From the cell containing the given text, extract its center point as (X, Y) coordinate. 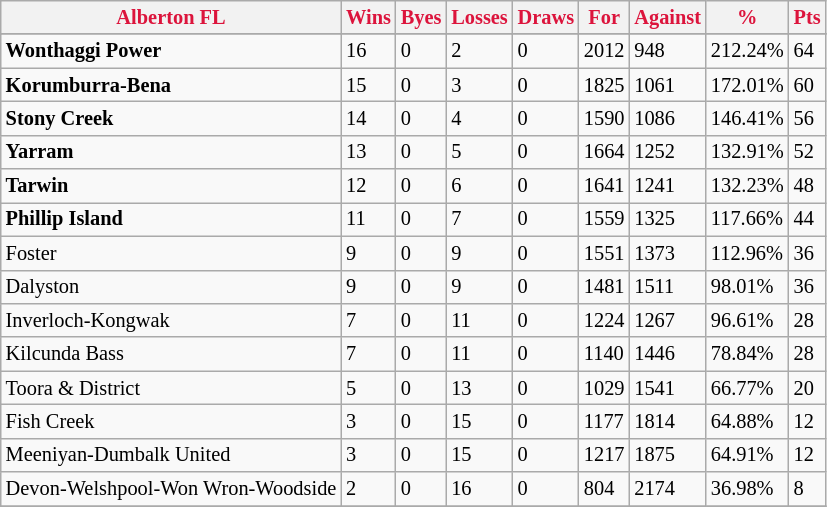
Tarwin (171, 186)
1252 (668, 152)
1217 (604, 455)
1559 (604, 219)
Byes (421, 17)
Stony Creek (171, 118)
1446 (668, 354)
1086 (668, 118)
172.01% (748, 85)
36.98% (748, 489)
8 (808, 489)
132.91% (748, 152)
Dalyston (171, 287)
Foster (171, 253)
96.61% (748, 320)
2174 (668, 489)
98.01% (748, 287)
1140 (604, 354)
64.91% (748, 455)
132.23% (748, 186)
1664 (604, 152)
60 (808, 85)
1373 (668, 253)
Inverloch-Kongwak (171, 320)
804 (604, 489)
1481 (604, 287)
1029 (604, 388)
Wins (368, 17)
Alberton FL (171, 17)
1267 (668, 320)
2012 (604, 51)
1875 (668, 455)
146.41% (748, 118)
1061 (668, 85)
1814 (668, 421)
Yarram (171, 152)
66.77% (748, 388)
Pts (808, 17)
112.96% (748, 253)
212.24% (748, 51)
Fish Creek (171, 421)
1511 (668, 287)
Devon-Welshpool-Won Wron-Woodside (171, 489)
1541 (668, 388)
4 (479, 118)
Meeniyan-Dumbalk United (171, 455)
1641 (604, 186)
56 (808, 118)
1325 (668, 219)
1241 (668, 186)
Toora & District (171, 388)
117.66% (748, 219)
20 (808, 388)
Kilcunda Bass (171, 354)
64.88% (748, 421)
1551 (604, 253)
Korumburra-Bena (171, 85)
64 (808, 51)
1177 (604, 421)
1224 (604, 320)
Draws (546, 17)
6 (479, 186)
948 (668, 51)
Against (668, 17)
% (748, 17)
Phillip Island (171, 219)
78.84% (748, 354)
Losses (479, 17)
For (604, 17)
14 (368, 118)
1825 (604, 85)
48 (808, 186)
Wonthaggi Power (171, 51)
1590 (604, 118)
44 (808, 219)
52 (808, 152)
